Return the (X, Y) coordinate for the center point of the cell that contains the specified text.  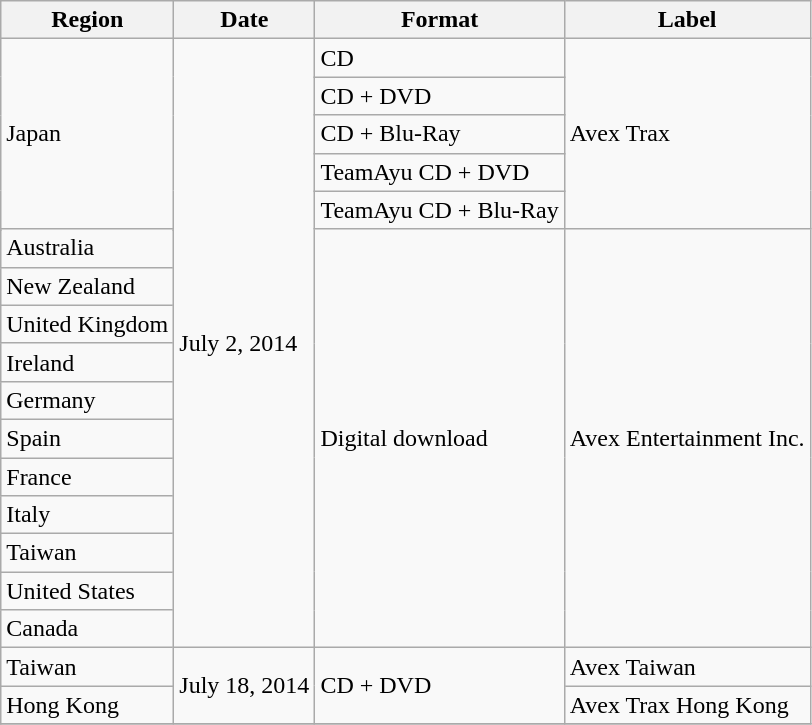
France (88, 477)
Avex Taiwan (687, 667)
CD (440, 58)
Ireland (88, 362)
Label (687, 20)
Region (88, 20)
CD + Blu-Ray (440, 134)
Avex Trax Hong Kong (687, 705)
Digital download (440, 438)
Hong Kong (88, 705)
July 18, 2014 (244, 686)
Canada (88, 629)
Japan (88, 134)
United States (88, 591)
Germany (88, 400)
TeamAyu CD + Blu-Ray (440, 210)
Avex Entertainment Inc. (687, 438)
Format (440, 20)
United Kingdom (88, 324)
New Zealand (88, 286)
Date (244, 20)
Avex Trax (687, 134)
Italy (88, 515)
TeamAyu CD + DVD (440, 172)
Spain (88, 438)
Australia (88, 248)
July 2, 2014 (244, 344)
